Scan for the cell matching the given text and deliver its (X, Y) coordinate at center. 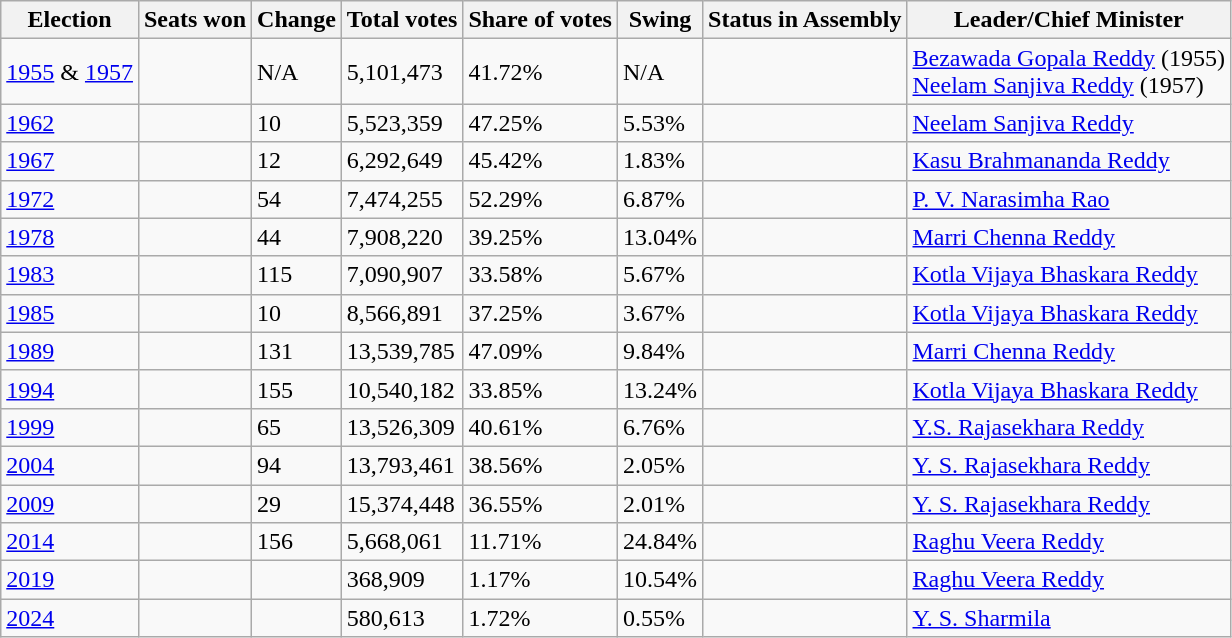
1.83% (660, 161)
155 (297, 389)
94 (297, 465)
5.53% (660, 123)
33.85% (540, 389)
5,101,473 (402, 72)
12 (297, 161)
1978 (70, 237)
1994 (70, 389)
47.25% (540, 123)
131 (297, 351)
1999 (70, 427)
Swing (660, 20)
7,474,255 (402, 199)
2.01% (660, 503)
Y.S. Rajasekhara Reddy (1069, 427)
2009 (70, 503)
41.72% (540, 72)
2019 (70, 580)
36.55% (540, 503)
5,668,061 (402, 542)
52.29% (540, 199)
P. V. Narasimha Rao (1069, 199)
33.58% (540, 275)
1985 (70, 313)
2024 (70, 618)
1962 (70, 123)
Seats won (194, 20)
1955 & 1957 (70, 72)
9.84% (660, 351)
1.17% (540, 580)
10,540,182 (402, 389)
7,090,907 (402, 275)
65 (297, 427)
2004 (70, 465)
Share of votes (540, 20)
Change (297, 20)
5.67% (660, 275)
13.24% (660, 389)
Total votes (402, 20)
6.76% (660, 427)
6,292,649 (402, 161)
Status in Assembly (805, 20)
5,523,359 (402, 123)
1989 (70, 351)
368,909 (402, 580)
45.42% (540, 161)
Bezawada Gopala Reddy (1955) Neelam Sanjiva Reddy (1957) (1069, 72)
13,539,785 (402, 351)
Y. S. Sharmila (1069, 618)
29 (297, 503)
Election (70, 20)
115 (297, 275)
15,374,448 (402, 503)
47.09% (540, 351)
1972 (70, 199)
13,793,461 (402, 465)
44 (297, 237)
0.55% (660, 618)
2.05% (660, 465)
37.25% (540, 313)
6.87% (660, 199)
2014 (70, 542)
7,908,220 (402, 237)
54 (297, 199)
1983 (70, 275)
156 (297, 542)
3.67% (660, 313)
24.84% (660, 542)
40.61% (540, 427)
Neelam Sanjiva Reddy (1069, 123)
580,613 (402, 618)
13,526,309 (402, 427)
11.71% (540, 542)
Leader/Chief Minister (1069, 20)
Kasu Brahmananda Reddy (1069, 161)
38.56% (540, 465)
8,566,891 (402, 313)
13.04% (660, 237)
1967 (70, 161)
10.54% (660, 580)
39.25% (540, 237)
1.72% (540, 618)
